Identify which cell holds the provided text, then report its [x, y] central coordinate. 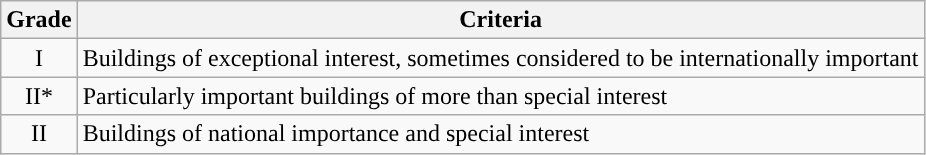
I [39, 58]
Grade [39, 20]
Buildings of national importance and special interest [500, 134]
II* [39, 96]
II [39, 134]
Buildings of exceptional interest, sometimes considered to be internationally important [500, 58]
Criteria [500, 20]
Particularly important buildings of more than special interest [500, 96]
